Return [x, y] of the center of cell containing provided text 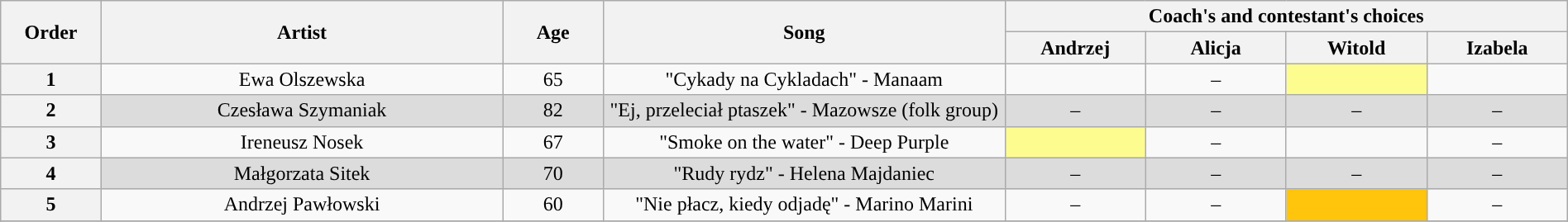
"Rudy rydz" - Helena Majdaniec [804, 173]
Andrzej [1075, 48]
Izabela [1497, 48]
Andrzej Pawłowski [302, 205]
Czesława Szymaniak [302, 111]
65 [552, 79]
Song [804, 32]
Artist [302, 32]
Ireneusz Nosek [302, 142]
Order [51, 32]
Ewa Olszewska [302, 79]
3 [51, 142]
2 [51, 111]
"Ej, przeleciał ptaszek" - Mazowsze (folk group) [804, 111]
67 [552, 142]
1 [51, 79]
70 [552, 173]
Witold [1356, 48]
"Smoke on the water" - Deep Purple [804, 142]
Age [552, 32]
"Nie płacz, kiedy odjadę" - Marino Marini [804, 205]
82 [552, 111]
Alicja [1216, 48]
4 [51, 173]
Coach's and contestant's choices [1286, 17]
60 [552, 205]
"Cykady na Cykladach" - Manaam [804, 79]
5 [51, 205]
Małgorzata Sitek [302, 173]
